Find where the given text appears and provide that cell's center as (x, y) coordinate. 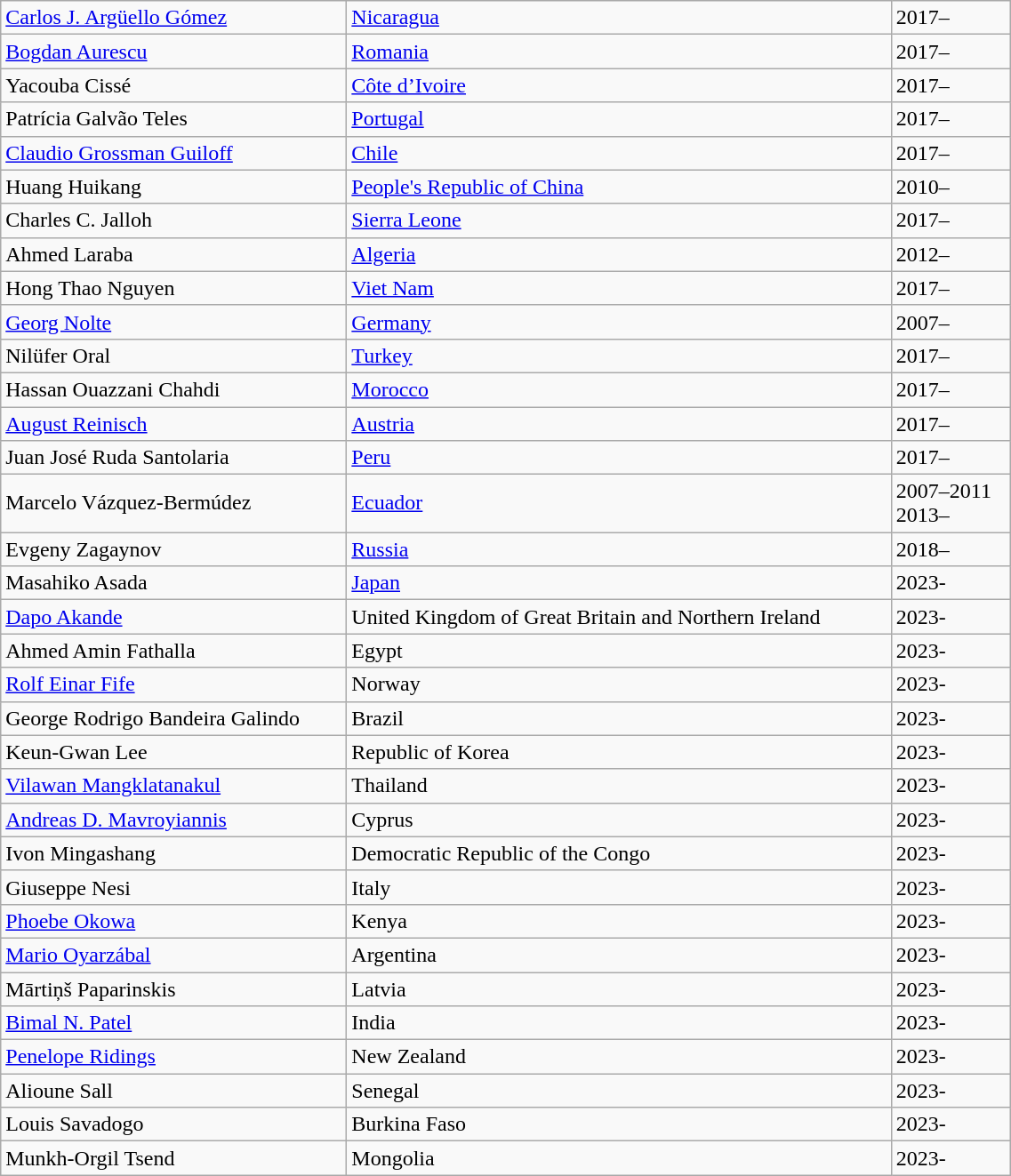
Louis Savadogo (174, 1124)
Mārtiņš Paparinskis (174, 989)
Dapo Akande (174, 617)
Masahiko Asada (174, 583)
Bimal N. Patel (174, 1023)
Democratic Republic of the Congo (619, 853)
Chile (619, 153)
2012– (951, 254)
Alioune Sall (174, 1091)
2018– (951, 549)
2007– (951, 322)
People's Republic of China (619, 187)
Rolf Einar Fife (174, 684)
Germany (619, 322)
Argentina (619, 955)
Huang Huikang (174, 187)
Turkey (619, 356)
Ahmed Laraba (174, 254)
George Rodrigo Bandeira Galindo (174, 718)
Patrícia Galvão Teles (174, 119)
2010– (951, 187)
2007–20112013– (951, 503)
New Zealand (619, 1057)
Yacouba Cissé (174, 85)
Ahmed Amin Fathalla (174, 651)
Mario Oyarzábal (174, 955)
August Reinisch (174, 424)
Georg Nolte (174, 322)
Keun-Gwan Lee (174, 752)
Hong Thao Nguyen (174, 288)
India (619, 1023)
Ivon Mingashang (174, 853)
Viet Nam (619, 288)
Portugal (619, 119)
Russia (619, 549)
Brazil (619, 718)
Peru (619, 458)
Egypt (619, 651)
Algeria (619, 254)
Kenya (619, 921)
Juan José Ruda Santolaria (174, 458)
Giuseppe Nesi (174, 887)
Italy (619, 887)
Vilawan Mangklatanakul (174, 786)
Andreas D. Mavroyiannis (174, 820)
Claudio Grossman Guiloff (174, 153)
Munkh-Orgil Tsend (174, 1158)
Mongolia (619, 1158)
Thailand (619, 786)
Côte d’Ivoire (619, 85)
Evgeny Zagaynov (174, 549)
Latvia (619, 989)
Republic of Korea (619, 752)
Bogdan Aurescu (174, 52)
Sierra Leone (619, 220)
Burkina Faso (619, 1124)
Hassan Ouazzani Chahdi (174, 389)
Norway (619, 684)
Romania (619, 52)
Charles C. Jalloh (174, 220)
Japan (619, 583)
Austria (619, 424)
Senegal (619, 1091)
Ecuador (619, 503)
Morocco (619, 389)
Penelope Ridings (174, 1057)
Carlos J. Argüello Gómez (174, 18)
United Kingdom of Great Britain and Northern Ireland (619, 617)
Phoebe Okowa (174, 921)
Nicaragua (619, 18)
Nilüfer Oral (174, 356)
Cyprus (619, 820)
Marcelo Vázquez-Bermúdez (174, 503)
